Return (x, y) of the center of cell containing provided text 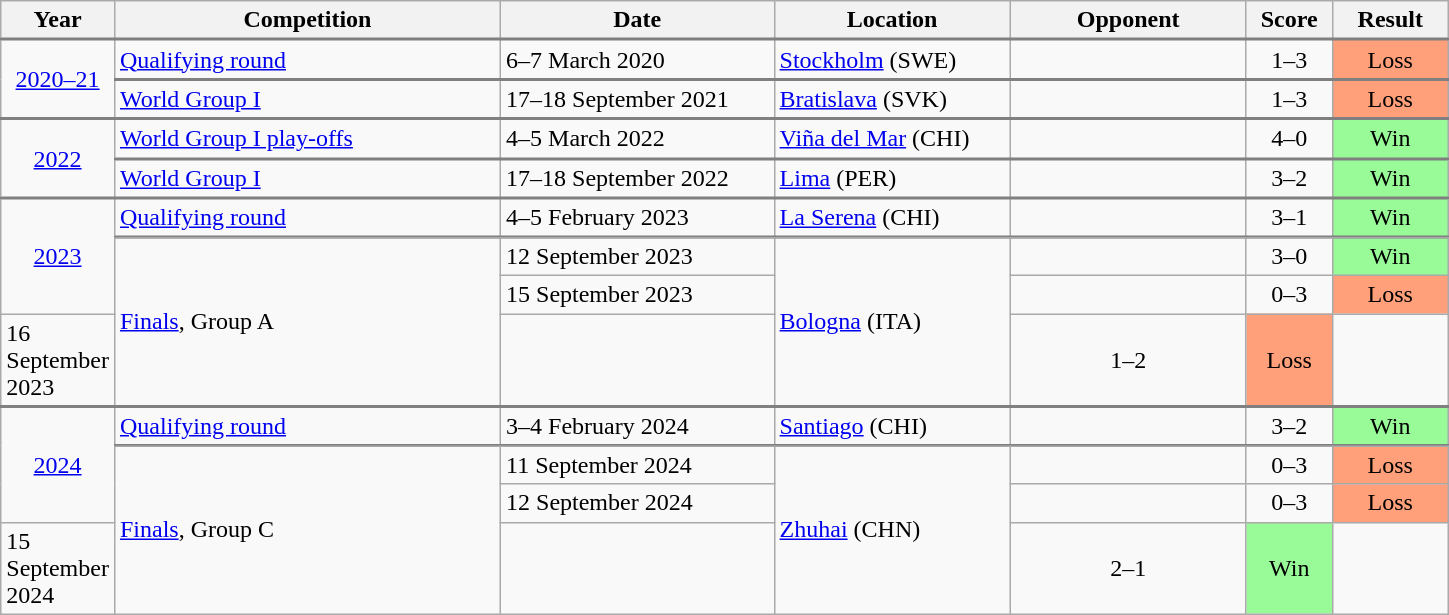
15 September 2024 (58, 568)
Result (1390, 20)
2022 (58, 158)
4–0 (1289, 139)
Score (1289, 20)
6–7 March 2020 (638, 60)
Opponent (1128, 20)
2–1 (1128, 568)
2023 (58, 256)
12 September 2023 (638, 256)
Viña del Mar (CHI) (892, 139)
11 September 2024 (638, 465)
Lima (PER) (892, 178)
3–1 (1289, 218)
17–18 September 2022 (638, 178)
Year (58, 20)
Stockholm (SWE) (892, 60)
Bologna (ITA) (892, 322)
Date (638, 20)
World Group I play-offs (307, 139)
3–0 (1289, 256)
2024 (58, 464)
12 September 2024 (638, 503)
3–4 February 2024 (638, 426)
Bratislava (SVK) (892, 99)
Finals, Group A (307, 322)
Santiago (CHI) (892, 426)
La Serena (CHI) (892, 218)
Competition (307, 20)
2020–21 (58, 80)
16 September 2023 (58, 360)
1–2 (1128, 360)
4–5 February 2023 (638, 218)
15 September 2023 (638, 294)
Zhuhai (CHN) (892, 530)
Finals, Group C (307, 530)
17–18 September 2021 (638, 99)
Location (892, 20)
4–5 March 2022 (638, 139)
